Pinpoint the cell where the given text exists, returning its [x, y] midpoint coordinate. 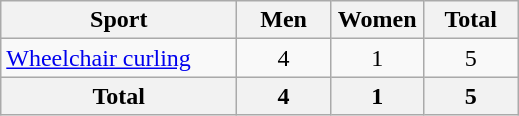
Women [377, 20]
Men [284, 20]
Sport [119, 20]
Wheelchair curling [119, 58]
